Output the (X, Y) coordinate of the center of the cell containing the given text.  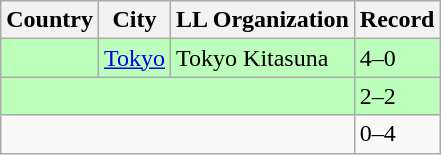
Tokyo (134, 58)
Country (50, 20)
0–4 (397, 134)
Tokyo Kitasuna (263, 58)
2–2 (397, 96)
4–0 (397, 58)
Record (397, 20)
City (134, 20)
LL Organization (263, 20)
